Identify which cell holds the provided text, then report its [x, y] central coordinate. 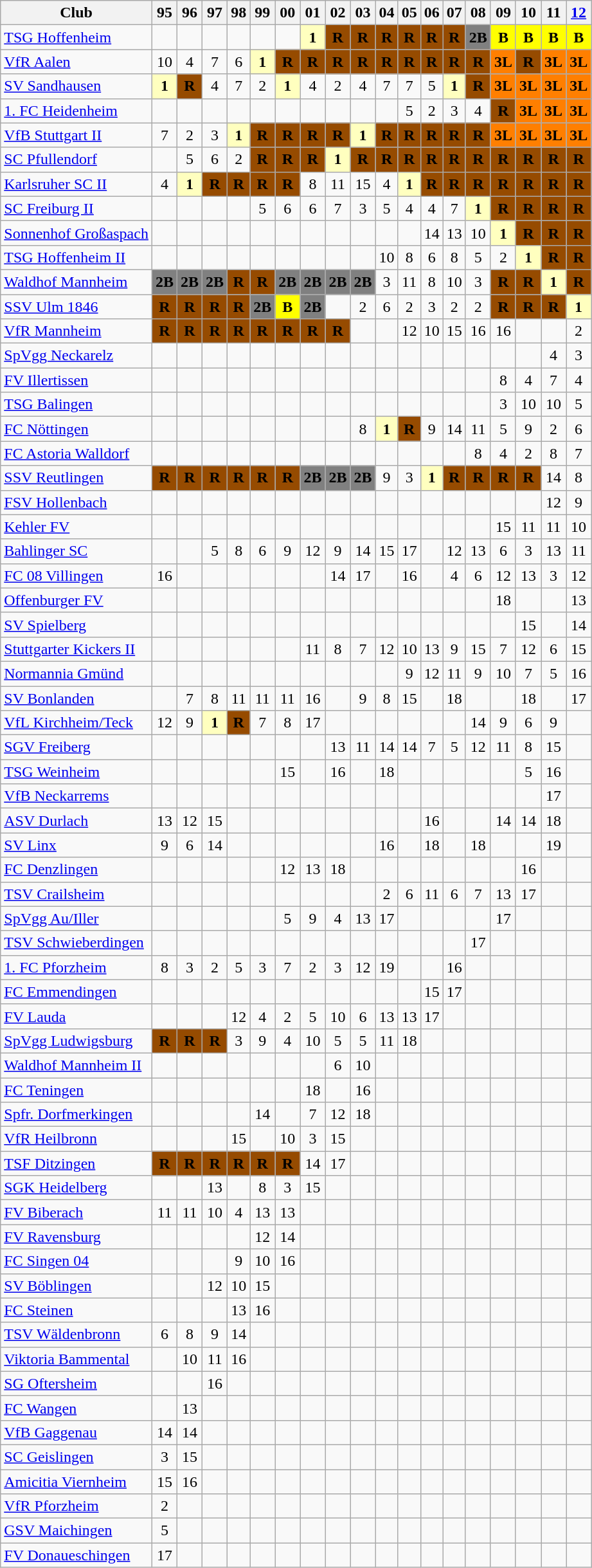
07 [454, 13]
97 [215, 13]
Club [76, 13]
FC Nöttingen [76, 429]
TSV Crailsheim [76, 894]
03 [363, 13]
TSG Hoffenheim [76, 37]
SV Spielberg [76, 624]
VfR Mannheim [76, 331]
FV Donaueschingen [76, 1555]
TSF Ditzingen [76, 1163]
VfB Gaggenau [76, 1432]
SpVgg Ludwigsburg [76, 1041]
SV Sandhausen [76, 86]
SG Oftersheim [76, 1383]
SpVgg Au/Iller [76, 918]
Stuttgarter Kickers II [76, 649]
Viktoria Bammental [76, 1359]
SSV Reutlingen [76, 478]
VfR Heilbronn [76, 1139]
TSV Wäldenbronn [76, 1335]
TSV Schwieberdingen [76, 943]
FV Ravensburg [76, 1237]
SGK Heidelberg [76, 1188]
Amicitia Viernheim [76, 1481]
Spfr. Dorfmerkingen [76, 1115]
FC Denzlingen [76, 870]
FC Emmendingen [76, 992]
SC Geislingen [76, 1457]
96 [190, 13]
FC 08 Villingen [76, 576]
Kehler FV [76, 527]
Waldhof Mannheim [76, 282]
FC Teningen [76, 1090]
VfR Pforzheim [76, 1506]
FC Astoria Walldorf [76, 453]
SV Bonlanden [76, 698]
05 [409, 13]
Waldhof Mannheim II [76, 1065]
1. FC Pforzheim [76, 967]
VfR Aalen [76, 62]
04 [387, 13]
00 [288, 13]
06 [432, 13]
TSG Weinheim [76, 772]
Normannia Gmünd [76, 673]
TSG Hoffenheim II [76, 257]
98 [239, 13]
SC Freiburg II [76, 208]
Sonnenhof Großaspach [76, 233]
FC Steinen [76, 1310]
SV Böblingen [76, 1286]
01 [312, 13]
08 [478, 13]
02 [338, 13]
GSV Maichingen [76, 1531]
FC Singen 04 [76, 1261]
99 [262, 13]
FC Wangen [76, 1408]
09 [503, 13]
ASV Durlach [76, 821]
TSG Balingen [76, 405]
VfL Kirchheim/Teck [76, 723]
VfB Neckarrems [76, 796]
FV Illertissen [76, 380]
SSV Ulm 1846 [76, 307]
95 [165, 13]
Offenburger FV [76, 600]
Karlsruher SC II [76, 184]
SGV Freiberg [76, 747]
SV Linx [76, 845]
FSV Hollenbach [76, 502]
VfB Stuttgart II [76, 135]
SpVgg Neckarelz [76, 356]
SC Pfullendorf [76, 160]
Bahlinger SC [76, 551]
FV Biberach [76, 1212]
FV Lauda [76, 1016]
1. FC Heidenheim [76, 111]
